Extract the [x, y] coordinate from the center of the cell holding the provided text.  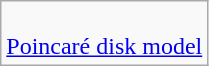
Poincaré disk model [104, 34]
